Return (X, Y) of the center of cell containing provided text 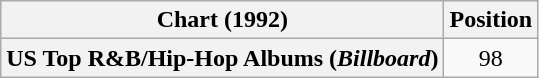
Position (491, 20)
US Top R&B/Hip-Hop Albums (Billboard) (222, 58)
98 (491, 58)
Chart (1992) (222, 20)
